For the text-containing cell, return its midpoint in [x, y] coordinate format. 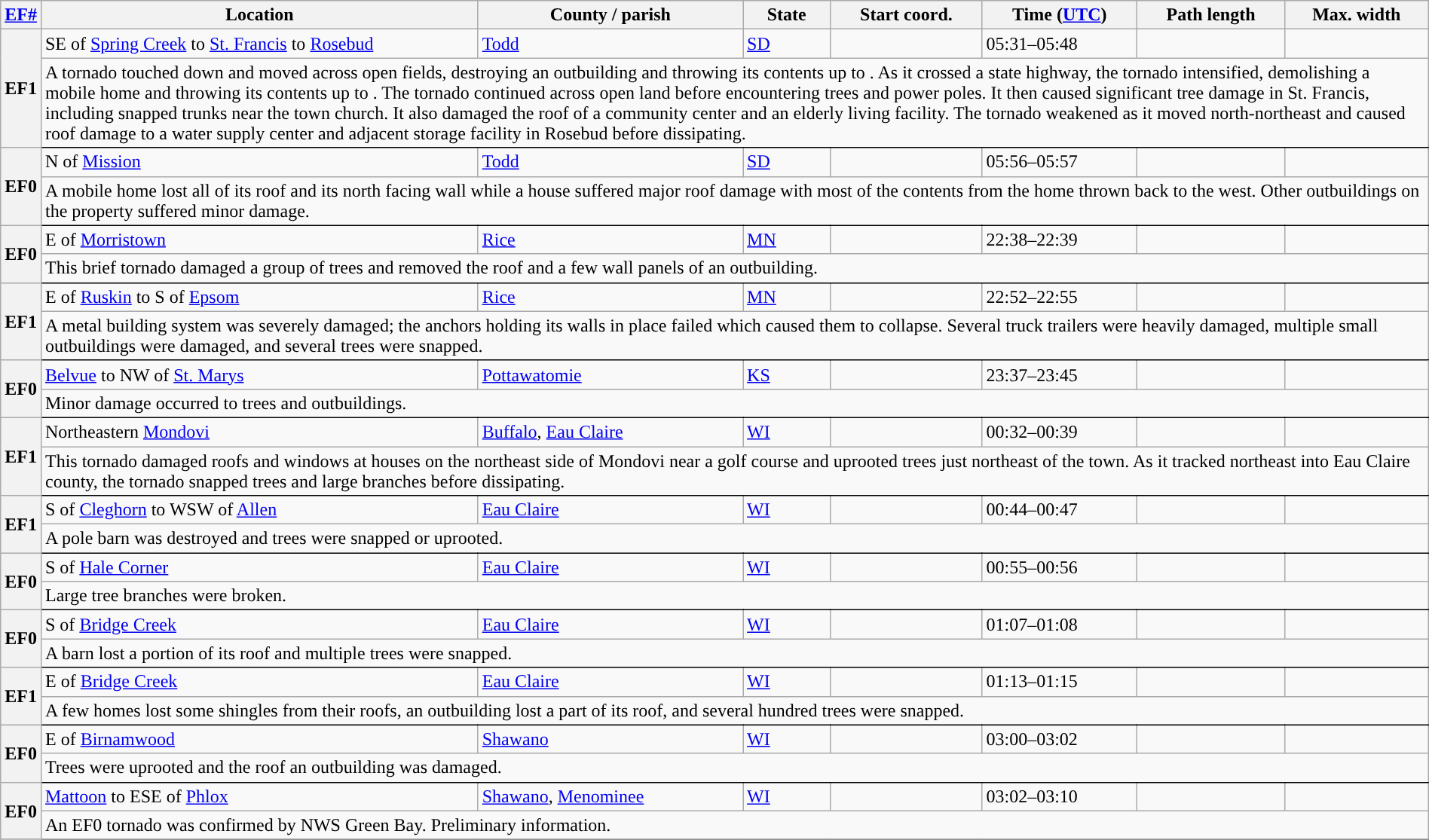
Max. width [1357, 15]
01:07–01:08 [1060, 625]
Northeastern Mondovi [259, 432]
N of Mission [259, 162]
Location [259, 15]
Mattoon to ESE of Phlox [259, 796]
Belvue to NW of St. Marys [259, 374]
Start coord. [906, 15]
05:56–05:57 [1060, 162]
An EF0 tornado was confirmed by NWS Green Bay. Preliminary information. [734, 825]
State [787, 15]
23:37–23:45 [1060, 374]
E of Birnamwood [259, 739]
County / parish [610, 15]
E of Morristown [259, 240]
03:02–03:10 [1060, 796]
E of Bridge Creek [259, 682]
22:38–22:39 [1060, 240]
KS [787, 374]
This brief tornado damaged a group of trees and removed the roof and a few wall panels of an outbuilding. [734, 268]
Shawano [610, 739]
E of Ruskin to S of Epsom [259, 297]
Minor damage occurred to trees and outbuildings. [734, 403]
Path length [1211, 15]
00:32–00:39 [1060, 432]
Time (UTC) [1060, 15]
01:13–01:15 [1060, 682]
Large tree branches were broken. [734, 596]
A pole barn was destroyed and trees were snapped or uprooted. [734, 539]
05:31–05:48 [1060, 44]
22:52–22:55 [1060, 297]
Shawano, Menominee [610, 796]
Trees were uprooted and the roof an outbuilding was damaged. [734, 768]
00:55–00:56 [1060, 567]
EF# [21, 15]
S of Cleghorn to WSW of Allen [259, 510]
Buffalo, Eau Claire [610, 432]
S of Bridge Creek [259, 625]
S of Hale Corner [259, 567]
Pottawatomie [610, 374]
A barn lost a portion of its roof and multiple trees were snapped. [734, 653]
03:00–03:02 [1060, 739]
SE of Spring Creek to St. Francis to Rosebud [259, 44]
A few homes lost some shingles from their roofs, an outbuilding lost a part of its roof, and several hundred trees were snapped. [734, 710]
00:44–00:47 [1060, 510]
